Search for the cell housing the specified text and yield its [X, Y] center coordinate. 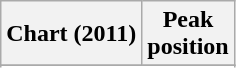
Chart (2011) [72, 34]
Peakposition [188, 34]
